Pinpoint the cell where the given text exists, returning its [X, Y] midpoint coordinate. 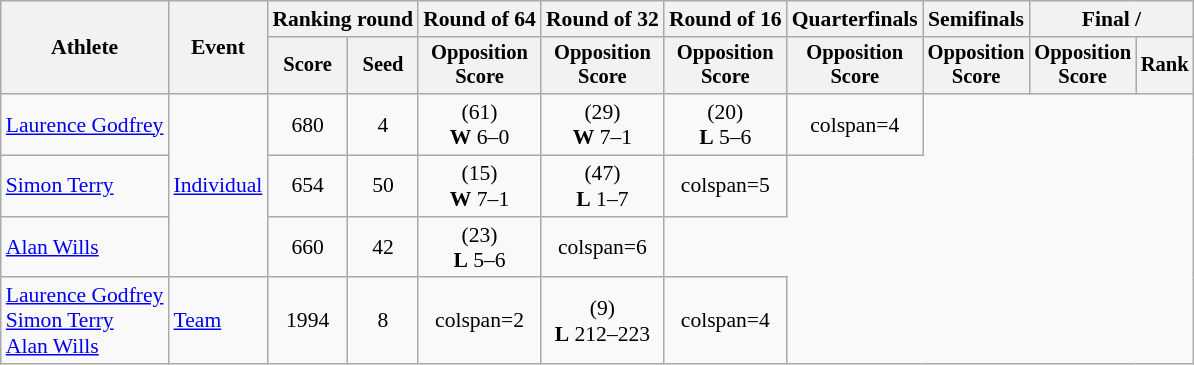
(47)L 1–7 [602, 186]
Round of 16 [726, 19]
Quarterfinals [855, 19]
Event [218, 48]
654 [308, 186]
4 [383, 124]
colspan=6 [602, 248]
colspan=2 [480, 322]
Athlete [85, 48]
Team [218, 322]
Semifinals [976, 19]
Simon Terry [85, 186]
Laurence GodfreySimon TerryAlan Wills [85, 322]
Alan Wills [85, 248]
Rank [1165, 66]
Round of 32 [602, 19]
Seed [383, 66]
Individual [218, 186]
680 [308, 124]
1994 [308, 322]
Laurence Godfrey [85, 124]
Ranking round [342, 19]
Score [308, 66]
Final / [1111, 19]
(61)W 6–0 [480, 124]
(9)L 212–223 [602, 322]
(15)W 7–1 [480, 186]
42 [383, 248]
8 [383, 322]
(23)L 5–6 [480, 248]
(29)W 7–1 [602, 124]
Round of 64 [480, 19]
(20)L 5–6 [726, 124]
660 [308, 248]
50 [383, 186]
colspan=5 [726, 186]
